Provide the (x, y) coordinate of the cell's center where the given text is located.  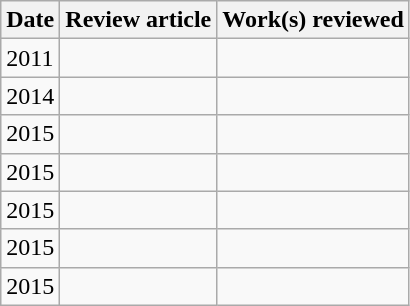
Date (30, 20)
2011 (30, 58)
Review article (138, 20)
Work(s) reviewed (314, 20)
2014 (30, 96)
